Determine the (X, Y) coordinate at the center of the cell enclosing the given text.  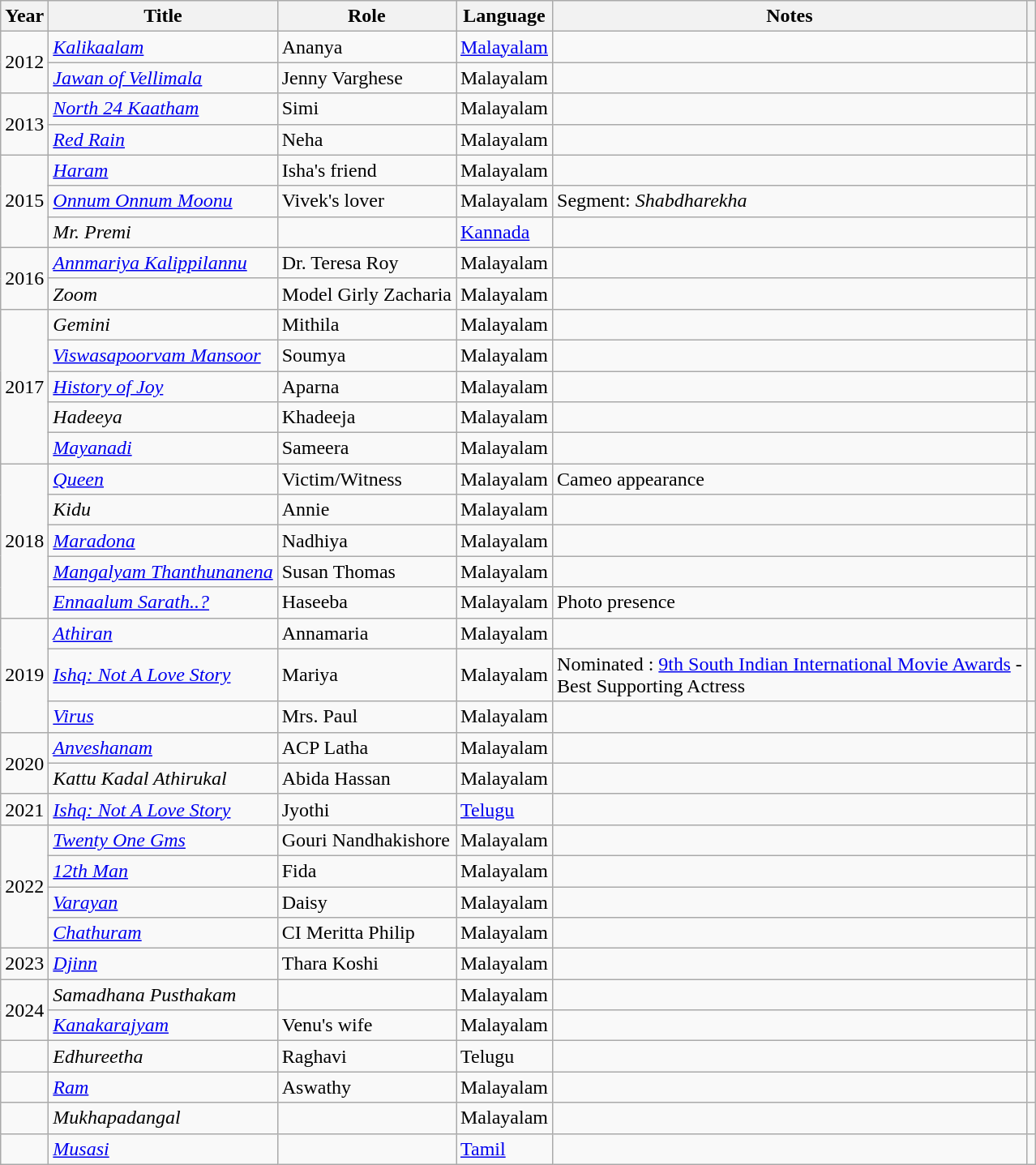
Zoom (163, 293)
Haram (163, 170)
Mayanadi (163, 448)
Kannada (504, 232)
2024 (24, 1010)
Victim/Witness (366, 479)
Year (24, 16)
Haseeba (366, 602)
North 24 Kaatham (163, 109)
Tamil (504, 1149)
2020 (24, 763)
Kanakarajyam (163, 1026)
ACP Latha (366, 747)
2022 (24, 886)
2017 (24, 386)
Mrs. Paul (366, 717)
2012 (24, 62)
Red Rain (163, 139)
Queen (163, 479)
Role (366, 16)
2019 (24, 675)
Virus (163, 717)
Edhureetha (163, 1056)
Daisy (366, 902)
Notes (790, 16)
Aparna (366, 387)
Vivek's lover (366, 201)
Varayan (163, 902)
Annmariya Kalippilannu (163, 263)
2016 (24, 278)
Venu's wife (366, 1026)
Kattu Kadal Athirukal (163, 778)
Kidu (163, 510)
2021 (24, 809)
Gemini (163, 324)
Kalikaalam (163, 47)
Djinn (163, 964)
Khadeeja (366, 418)
2015 (24, 201)
Ananya (366, 47)
Segment: Shabdharekha (790, 201)
2018 (24, 541)
Jawan of Vellimala (163, 78)
Onnum Onnum Moonu (163, 201)
12th Man (163, 871)
Neha (366, 139)
Raghavi (366, 1056)
Thara Koshi (366, 964)
History of Joy (163, 387)
Isha's friend (366, 170)
Sameera (366, 448)
CI Meritta Philip (366, 933)
Ennaalum Sarath..? (163, 602)
Nadhiya (366, 541)
Model Girly Zacharia (366, 293)
Maradona (163, 541)
Hadeeya (163, 418)
Jyothi (366, 809)
Cameo appearance (790, 479)
Twenty One Gms (163, 840)
Viswasapoorvam Mansoor (163, 355)
Mithila (366, 324)
Dr. Teresa Roy (366, 263)
Mangalyam Thanthunanena (163, 572)
Gouri Nandhakishore (366, 840)
Photo presence (790, 602)
Simi (366, 109)
Mukhapadangal (163, 1118)
2013 (24, 124)
Susan Thomas (366, 572)
Jenny Varghese (366, 78)
Abida Hassan (366, 778)
Nominated : 9th South Indian International Movie Awards - Best Supporting Actress (790, 675)
Anveshanam (163, 747)
Mr. Premi (163, 232)
Soumya (366, 355)
Chathuram (163, 933)
Mariya (366, 675)
Ram (163, 1087)
Athiran (163, 633)
Language (504, 16)
Title (163, 16)
2023 (24, 964)
Aswathy (366, 1087)
Fida (366, 871)
Musasi (163, 1149)
Annamaria (366, 633)
Samadhana Pusthakam (163, 995)
Annie (366, 510)
